Extract the (x, y) coordinate from the center of the cell holding the provided text.  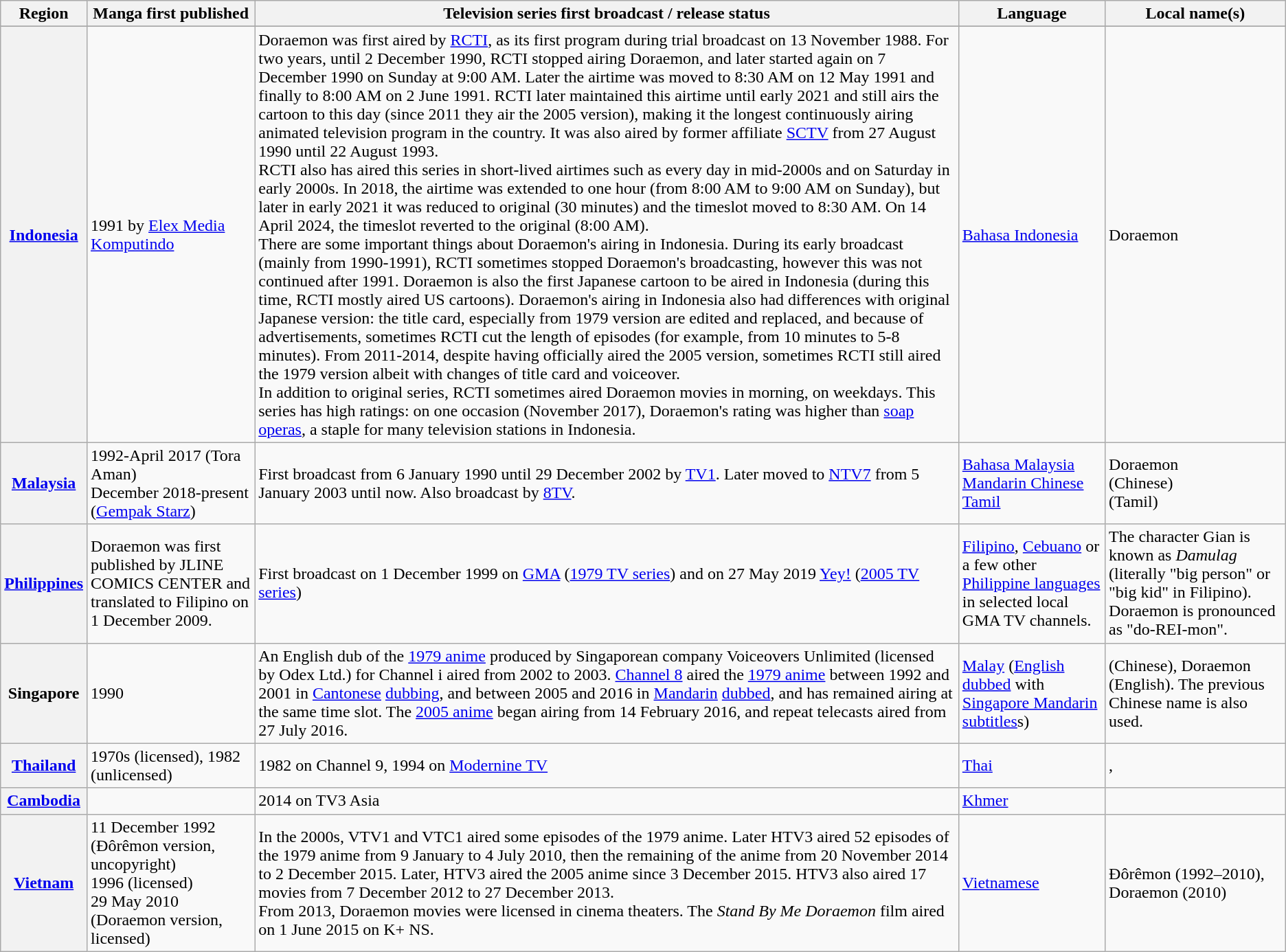
Region (44, 14)
Cambodia (44, 801)
Đôrêmon (1992–2010), Doraemon (2010) (1195, 883)
1990 (171, 693)
Doraemon (Chinese) (Tamil) (1195, 484)
Vietnam (44, 883)
Indonesia (44, 235)
Doraemon (1195, 235)
Malaysia (44, 484)
1992-April 2017 (Tora Aman)December 2018-present (Gempak Starz) (171, 484)
The character Gian is known as Damulag (literally "big person" or "big kid" in Filipino). Doraemon is pronounced as "do-REI-mon". (1195, 584)
11 December 1992 (Đôrêmon version, uncopyright) 1996 (licensed)29 May 2010 (Doraemon version, licensed) (171, 883)
(Chinese), Doraemon (English). The previous Chinese name is also used. (1195, 693)
2014 on TV3 Asia (607, 801)
Philippines (44, 584)
Bahasa Indonesia (1032, 235)
Bahasa MalaysiaMandarin ChineseTamil (1032, 484)
Filipino, Cebuano or a few other Philippine languages in selected local GMA TV channels. (1032, 584)
Manga first published (171, 14)
Khmer (1032, 801)
1982 on Channel 9, 1994 on Modernine TV (607, 765)
Malay (English dubbed with Singapore Mandarin subtitless) (1032, 693)
Language (1032, 14)
Doraemon was first published by JLINE COMICS CENTER and translated to Filipino on 1 December 2009. (171, 584)
Vietnamese (1032, 883)
, (1195, 765)
1991 by Elex Media Komputindo (171, 235)
1970s (licensed), 1982 (unlicensed) (171, 765)
Television series first broadcast / release status (607, 14)
First broadcast from 6 January 1990 until 29 December 2002 by TV1. Later moved to NTV7 from 5 January 2003 until now. Also broadcast by 8TV. (607, 484)
Thailand (44, 765)
First broadcast on 1 December 1999 on GMA (1979 TV series) and on 27 May 2019 Yey! (2005 TV series) (607, 584)
Thai (1032, 765)
Singapore (44, 693)
Local name(s) (1195, 14)
